For the text-containing cell, return its midpoint in (X, Y) coordinate format. 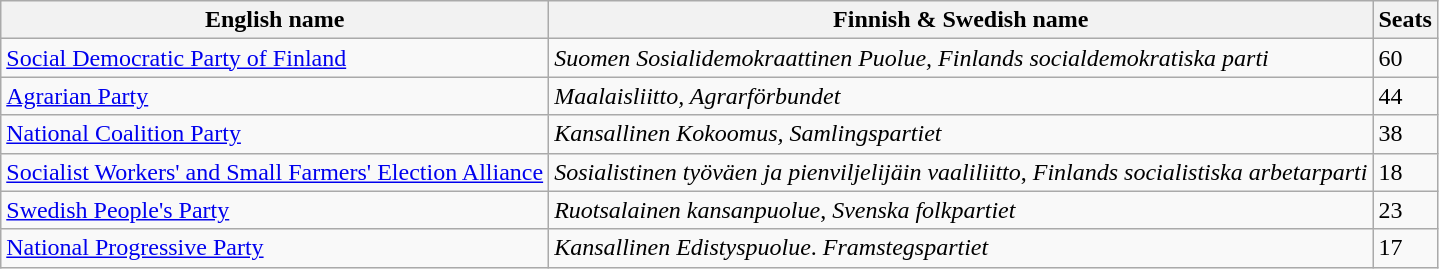
Ruotsalainen kansanpuolue, Svenska folkpartiet (961, 210)
18 (1405, 172)
Sosialistinen työväen ja pienviljelijäin vaaliliitto, Finlands socialistiska arbetarparti (961, 172)
38 (1405, 134)
Kansallinen Edistyspuolue. Framstegspartiet (961, 248)
Maalaisliitto, Agrarförbundet (961, 96)
English name (275, 20)
60 (1405, 58)
National Progressive Party (275, 248)
Suomen Sosialidemokraattinen Puolue, Finlands socialdemokratiska parti (961, 58)
Seats (1405, 20)
Socialist Workers' and Small Farmers' Election Alliance (275, 172)
Social Democratic Party of Finland (275, 58)
23 (1405, 210)
Kansallinen Kokoomus, Samlingspartiet (961, 134)
National Coalition Party (275, 134)
Finnish & Swedish name (961, 20)
17 (1405, 248)
Agrarian Party (275, 96)
44 (1405, 96)
Swedish People's Party (275, 210)
